For the text-containing cell, return its midpoint in [x, y] coordinate format. 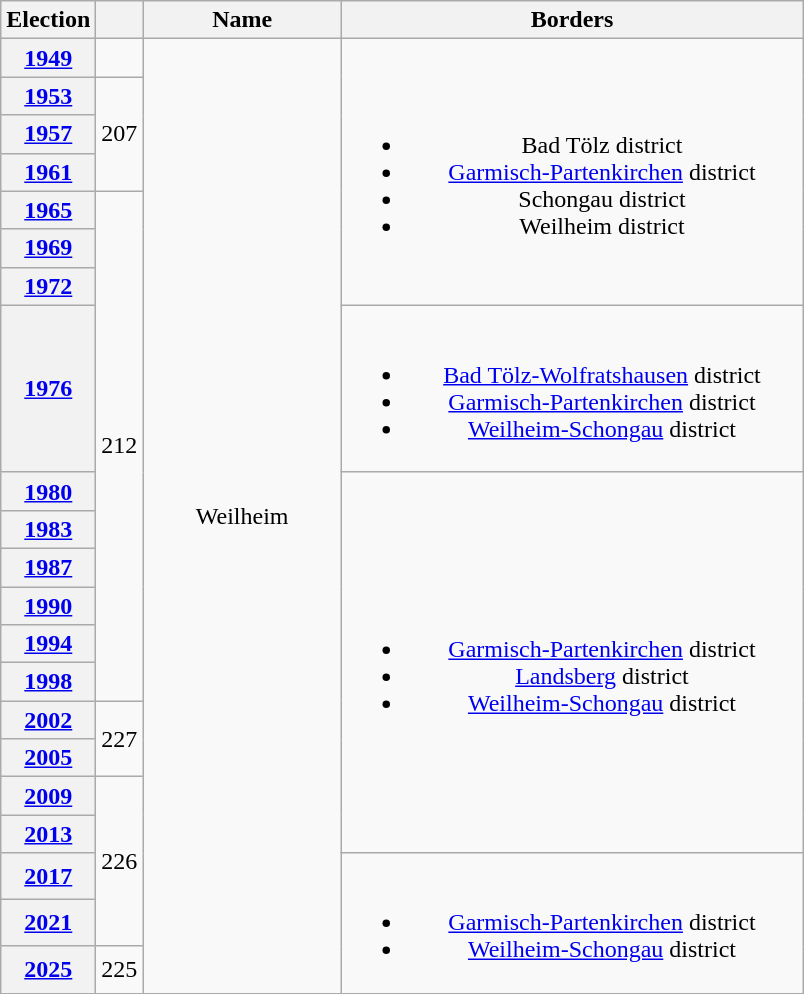
225 [120, 970]
1990 [48, 605]
1983 [48, 529]
1949 [48, 58]
2025 [48, 970]
1965 [48, 210]
2009 [48, 796]
1980 [48, 491]
Bad Tölz-Wolfratshausen districtGarmisch-Partenkirchen districtWeilheim-Schongau district [572, 388]
1987 [48, 567]
Name [242, 20]
1994 [48, 644]
2017 [48, 876]
212 [120, 446]
1972 [48, 286]
1953 [48, 96]
1957 [48, 134]
2013 [48, 834]
207 [120, 134]
Borders [572, 20]
1998 [48, 682]
2002 [48, 720]
1976 [48, 388]
1961 [48, 172]
Weilheim [242, 516]
Bad Tölz districtGarmisch-Partenkirchen districtSchongau districtWeilheim district [572, 172]
227 [120, 739]
Garmisch-Partenkirchen districtLandsberg districtWeilheim-Schongau district [572, 662]
2021 [48, 924]
Election [48, 20]
226 [120, 862]
Garmisch-Partenkirchen districtWeilheim-Schongau district [572, 923]
2005 [48, 758]
1969 [48, 248]
